From the cell containing the given text, extract its center point as (X, Y) coordinate. 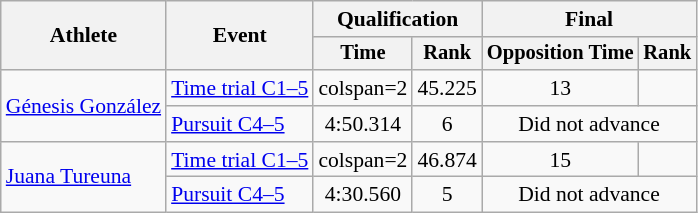
Event (240, 36)
Final (589, 19)
13 (560, 88)
15 (560, 160)
46.874 (446, 160)
Athlete (84, 36)
Time (362, 54)
Génesis González (84, 106)
Qualification (398, 19)
45.225 (446, 88)
4:50.314 (362, 124)
4:30.560 (362, 195)
Opposition Time (560, 54)
Juana Tureuna (84, 178)
5 (446, 195)
6 (446, 124)
